Search for the cell housing the specified text and yield its [x, y] center coordinate. 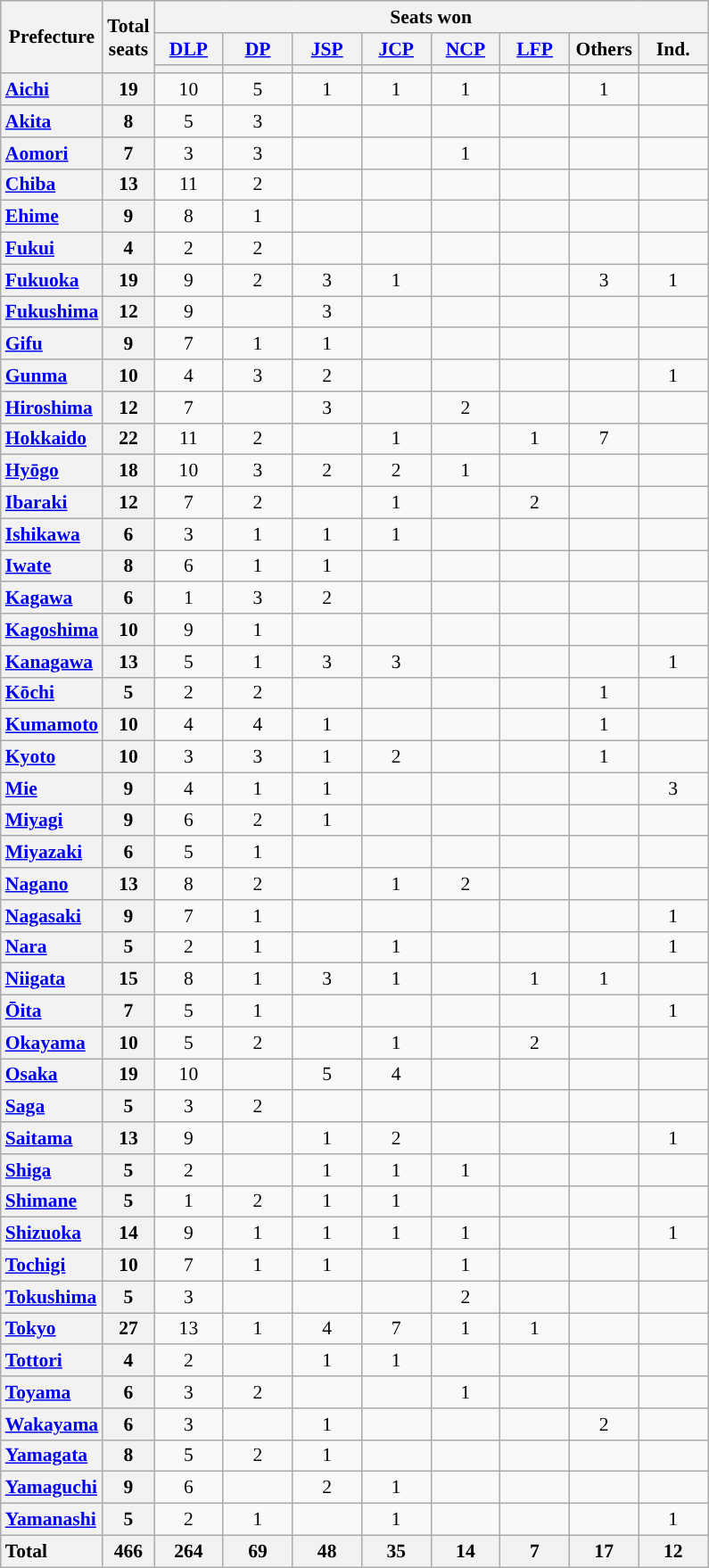
Iwate [52, 566]
Kōchi [52, 693]
Hokkaido [52, 439]
Tochigi [52, 1266]
Ind. [673, 49]
69 [258, 1551]
Akita [52, 121]
Wakayama [52, 1424]
Kagoshima [52, 630]
Yamaguchi [52, 1488]
Kanagawa [52, 662]
Saitama [52, 1138]
DLP [189, 49]
Hiroshima [52, 408]
Aomori [52, 153]
Total [52, 1551]
JCP [396, 49]
Fukushima [52, 312]
Nagano [52, 884]
Nagasaki [52, 916]
264 [189, 1551]
Hyōgo [52, 471]
Kyoto [52, 757]
Ehime [52, 217]
Yamagata [52, 1456]
Tokyo [52, 1329]
Okayama [52, 1043]
Ōita [52, 1011]
Others [604, 49]
Toyama [52, 1392]
Tottori [52, 1361]
Fukuoka [52, 280]
JSP [327, 49]
Chiba [52, 185]
Ibaraki [52, 503]
35 [396, 1551]
NCP [466, 49]
22 [128, 439]
Niigata [52, 979]
Fukui [52, 249]
Yamanashi [52, 1520]
15 [128, 979]
Shiga [52, 1170]
Miyazaki [52, 853]
Shimane [52, 1201]
17 [604, 1551]
466 [128, 1551]
Prefecture [52, 37]
18 [128, 471]
Saga [52, 1107]
48 [327, 1551]
Seats won [432, 17]
Miyagi [52, 821]
Ishikawa [52, 534]
Shizuoka [52, 1234]
Kumamoto [52, 725]
Tokushima [52, 1297]
Gunma [52, 375]
Kagawa [52, 598]
Mie [52, 788]
Aichi [52, 90]
27 [128, 1329]
LFP [535, 49]
DP [258, 49]
Totalseats [128, 37]
Nara [52, 947]
Osaka [52, 1075]
Gifu [52, 344]
